For the text-containing cell, return its midpoint in (X, Y) coordinate format. 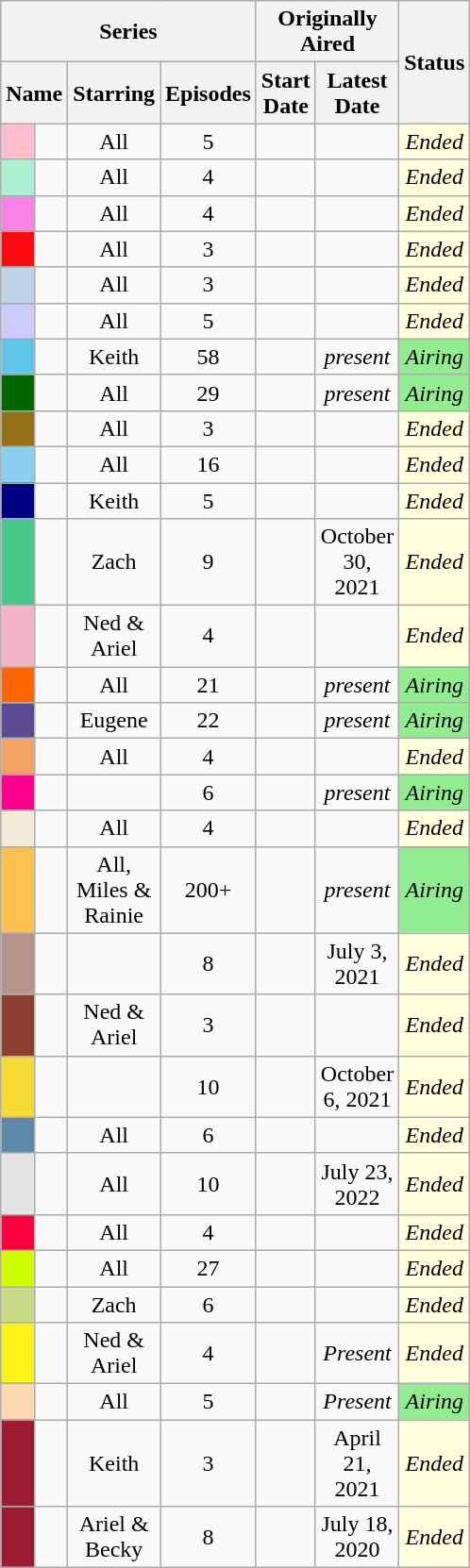
July 23, 2022 (357, 1183)
Start Date (285, 92)
Latest Date (357, 92)
29 (209, 392)
Series (128, 32)
200+ (209, 890)
July 3, 2021 (357, 964)
Status (434, 62)
Name (34, 92)
October 30, 2021 (357, 562)
9 (209, 562)
21 (209, 685)
October 6, 2021 (357, 1087)
Ariel & Becky (114, 1538)
All, Miles & Rainie (114, 890)
Originally Aired (327, 32)
July 18, 2020 (357, 1538)
27 (209, 1268)
58 (209, 357)
22 (209, 721)
Eugene (114, 721)
16 (209, 464)
Starring (114, 92)
Episodes (209, 92)
April 21, 2021 (357, 1463)
